For the text-containing cell, return its midpoint in (X, Y) coordinate format. 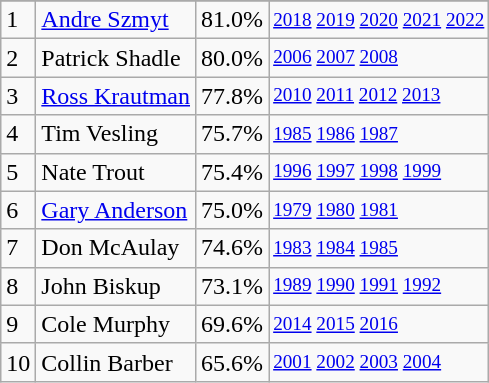
2014 2015 2016 (379, 324)
1996 1997 1998 1999 (379, 172)
1 (18, 20)
Don McAulay (116, 248)
73.1% (232, 286)
2006 2007 2008 (379, 58)
5 (18, 172)
69.6% (232, 324)
74.6% (232, 248)
9 (18, 324)
Cole Murphy (116, 324)
77.8% (232, 96)
4 (18, 134)
65.6% (232, 362)
1989 1990 1991 1992 (379, 286)
1979 1980 1981 (379, 210)
75.4% (232, 172)
John Biskup (116, 286)
2 (18, 58)
2001 2002 2003 2004 (379, 362)
75.7% (232, 134)
Gary Anderson (116, 210)
Nate Trout (116, 172)
10 (18, 362)
81.0% (232, 20)
75.0% (232, 210)
3 (18, 96)
Andre Szmyt (116, 20)
8 (18, 286)
Ross Krautman (116, 96)
2010 2011 2012 2013 (379, 96)
Tim Vesling (116, 134)
Collin Barber (116, 362)
2018 2019 2020 2021 2022 (379, 20)
6 (18, 210)
Patrick Shadle (116, 58)
80.0% (232, 58)
1983 1984 1985 (379, 248)
1985 1986 1987 (379, 134)
7 (18, 248)
